Return (X, Y) of the center of cell containing provided text 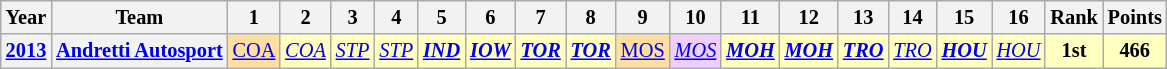
1 (254, 17)
7 (541, 17)
IOW (490, 51)
16 (1019, 17)
Year (26, 17)
8 (591, 17)
2 (305, 17)
Rank (1074, 17)
Andretti Autosport (139, 51)
2013 (26, 51)
13 (863, 17)
15 (964, 17)
Points (1135, 17)
12 (809, 17)
11 (750, 17)
4 (396, 17)
466 (1135, 51)
IND (442, 51)
5 (442, 17)
14 (912, 17)
3 (353, 17)
1st (1074, 51)
9 (643, 17)
6 (490, 17)
Team (139, 17)
10 (696, 17)
